Locate the cell with the specified text and output its (x, y) center coordinate. 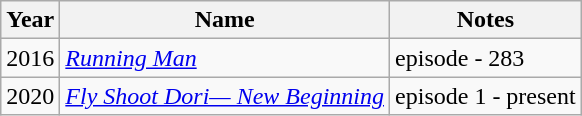
Running Man (225, 58)
episode - 283 (486, 58)
2016 (30, 58)
episode 1 - present (486, 96)
Year (30, 20)
Notes (486, 20)
Fly Shoot Dori— New Beginning (225, 96)
2020 (30, 96)
Name (225, 20)
